Pinpoint the cell where the given text exists, returning its [X, Y] midpoint coordinate. 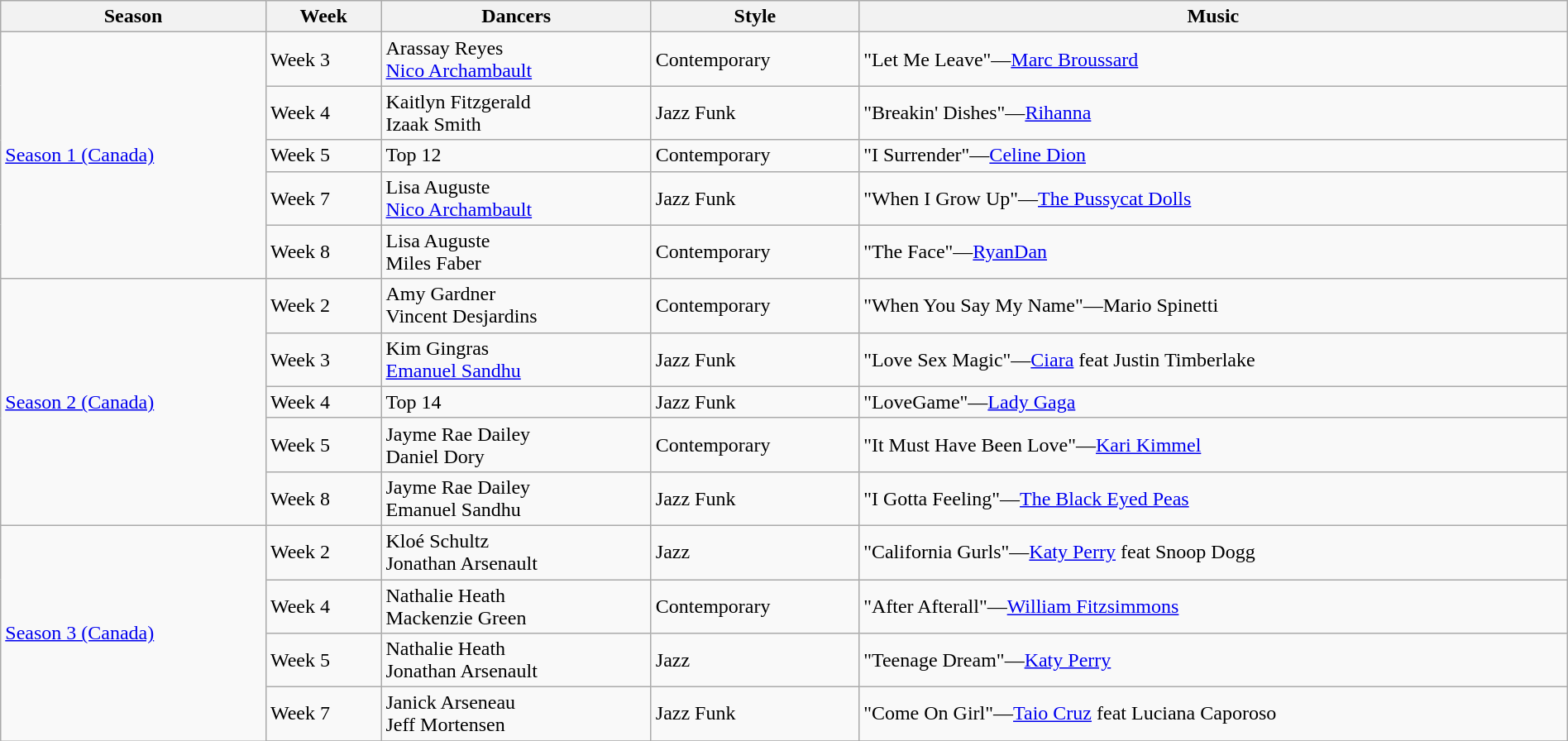
"Let Me Leave"—Marc Broussard [1214, 60]
"LoveGame"—Lady Gaga [1214, 402]
"Breakin' Dishes"—Rihanna [1214, 112]
"The Face"—RyanDan [1214, 251]
Kaitlyn FitzgeraldIzaak Smith [516, 112]
Nathalie HeathJonathan Arsenault [516, 660]
"After Afterall"—William Fitzsimmons [1214, 605]
Kloé SchultzJonathan Arsenault [516, 552]
"California Gurls"—Katy Perry feat Snoop Dogg [1214, 552]
Style [754, 17]
Janick ArseneauJeff Mortensen [516, 715]
Arassay ReyesNico Archambault [516, 60]
Lisa AugusteMiles Faber [516, 251]
Nathalie HeathMackenzie Green [516, 605]
Season [134, 17]
Dancers [516, 17]
"Teenage Dream"—Katy Perry [1214, 660]
"I Surrender"—Celine Dion [1214, 155]
Kim GingrasEmanuel Sandhu [516, 359]
"Come On Girl"—Taio Cruz feat Luciana Caporoso [1214, 715]
"I Gotta Feeling"—The Black Eyed Peas [1214, 498]
Season 1 (Canada) [134, 155]
Top 14 [516, 402]
Top 12 [516, 155]
Season 3 (Canada) [134, 633]
"It Must Have Been Love"—Kari Kimmel [1214, 445]
Amy GardnerVincent Desjardins [516, 306]
Jayme Rae DaileyEmanuel Sandhu [516, 498]
Music [1214, 17]
Week [323, 17]
Season 2 (Canada) [134, 402]
"When I Grow Up"—The Pussycat Dolls [1214, 198]
"When You Say My Name"—Mario Spinetti [1214, 306]
"Love Sex Magic"—Ciara feat Justin Timberlake [1214, 359]
Lisa AugusteNico Archambault [516, 198]
Jayme Rae DaileyDaniel Dory [516, 445]
